Detect which cell encompasses the target text, then output its (x, y) center coordinate. 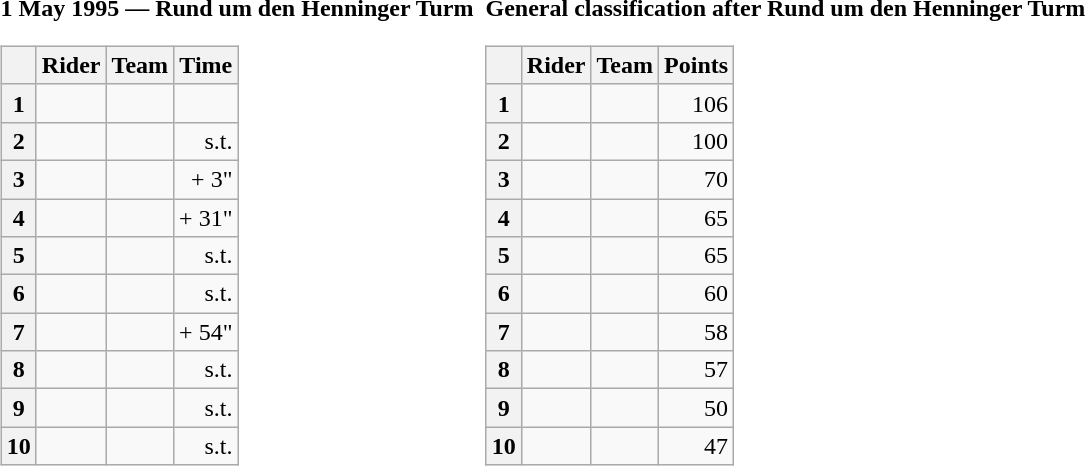
47 (696, 446)
58 (696, 332)
+ 3" (206, 179)
106 (696, 103)
57 (696, 370)
50 (696, 408)
70 (696, 179)
+ 31" (206, 217)
Time (206, 65)
60 (696, 294)
+ 54" (206, 332)
Points (696, 65)
100 (696, 141)
